Return the (X, Y) coordinate for the center point of the cell that contains the specified text.  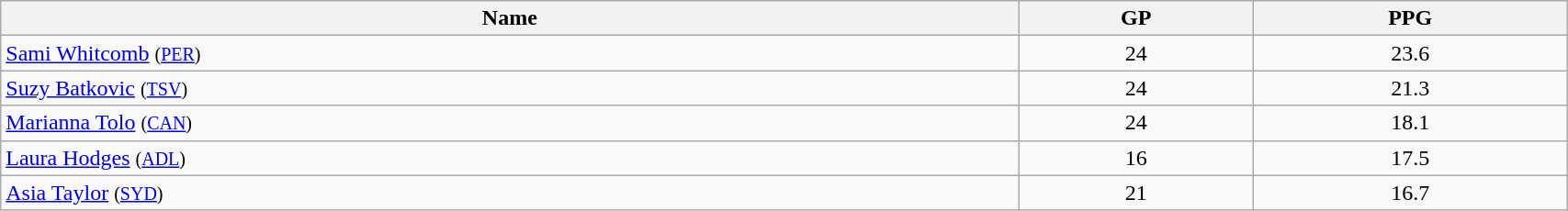
16.7 (1411, 193)
Asia Taylor (SYD) (510, 193)
Sami Whitcomb (PER) (510, 53)
GP (1136, 18)
17.5 (1411, 158)
21 (1136, 193)
21.3 (1411, 88)
Marianna Tolo (CAN) (510, 123)
23.6 (1411, 53)
Laura Hodges (ADL) (510, 158)
Suzy Batkovic (TSV) (510, 88)
PPG (1411, 18)
16 (1136, 158)
Name (510, 18)
18.1 (1411, 123)
